Pinpoint the cell where the given text exists, returning its (X, Y) midpoint coordinate. 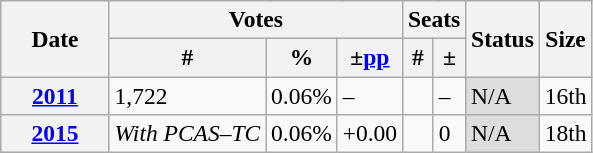
16th (566, 95)
0 (449, 133)
2015 (55, 133)
Size (566, 38)
±pp (370, 57)
± (449, 57)
18th (566, 133)
Status (503, 38)
% (302, 57)
Seats (434, 19)
2011 (55, 95)
1,722 (188, 95)
Votes (256, 19)
+0.00 (370, 133)
Date (55, 38)
With PCAS–TC (188, 133)
